Scan for the cell matching the given text and deliver its [x, y] coordinate at center. 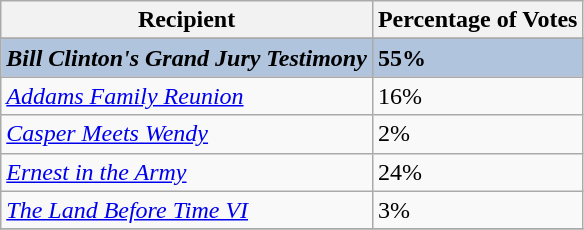
24% [478, 172]
55% [478, 58]
Addams Family Reunion [187, 96]
Percentage of Votes [478, 20]
The Land Before Time VI [187, 210]
Recipient [187, 20]
Bill Clinton's Grand Jury Testimony [187, 58]
3% [478, 210]
2% [478, 134]
Casper Meets Wendy [187, 134]
16% [478, 96]
Ernest in the Army [187, 172]
